Identify which cell holds the provided text, then report its (X, Y) central coordinate. 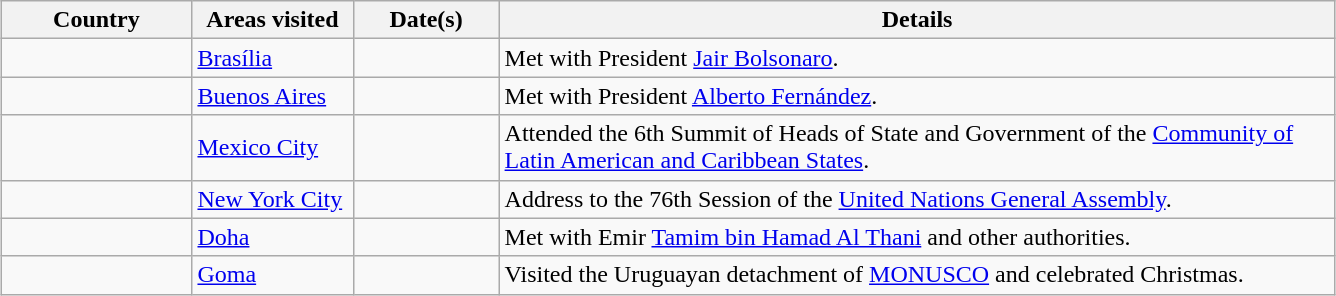
Visited the Uruguayan detachment of MONUSCO and celebrated Christmas. (917, 275)
Met with President Jair Bolsonaro. (917, 58)
Goma (272, 275)
Date(s) (426, 20)
Attended the 6th Summit of Heads of State and Government of the Community of Latin American and Caribbean States. (917, 148)
Met with Emir Tamim bin Hamad Al Thani and other authorities. (917, 237)
Address to the 76th Session of the United Nations General Assembly. (917, 199)
Mexico City (272, 148)
Country (96, 20)
Buenos Aires (272, 96)
New York City (272, 199)
Met with President Alberto Fernández. (917, 96)
Doha (272, 237)
Brasília (272, 58)
Areas visited (272, 20)
Details (917, 20)
